Output the (X, Y) coordinate of the center of the cell containing the given text.  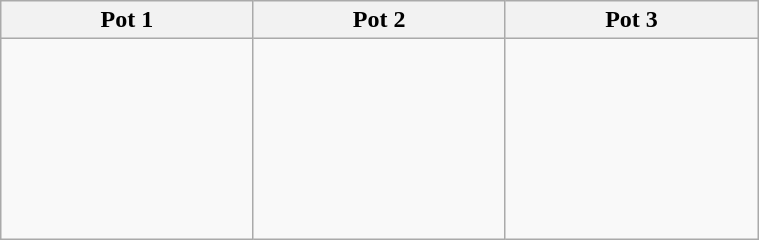
Pot 2 (379, 20)
Pot 1 (127, 20)
Pot 3 (631, 20)
